Capture the cell that displays the provided text and extract its (x, y) central coordinate. 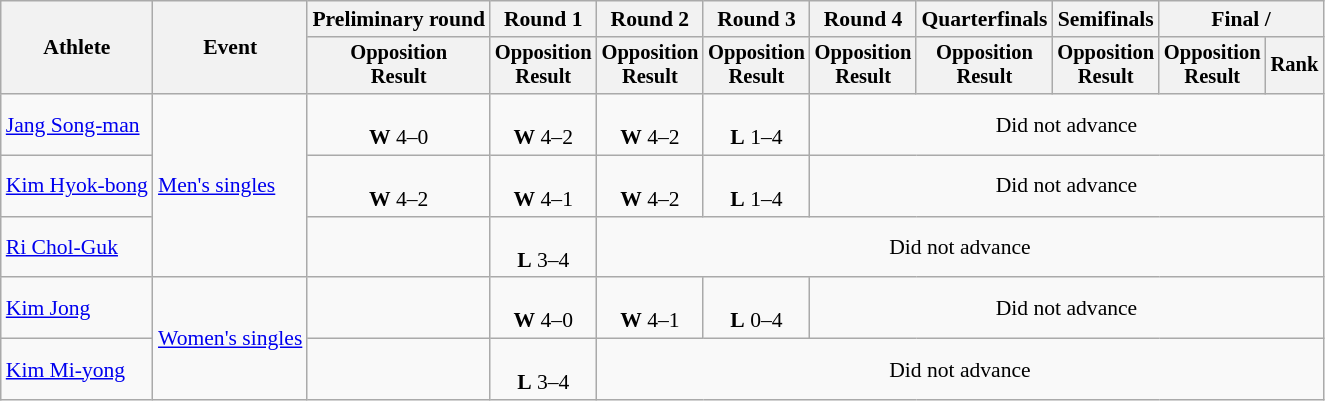
Men's singles (230, 186)
Athlete (77, 48)
Kim Mi-yong (77, 370)
Final / (1241, 19)
Women's singles (230, 339)
Jang Song-man (77, 124)
Semifinals (1106, 19)
Preliminary round (398, 19)
Ri Chol-Guk (77, 248)
Kim Hyok-bong (77, 186)
Round 3 (756, 19)
Round 2 (650, 19)
Kim Jong (77, 308)
Event (230, 48)
L 0–4 (756, 308)
Round 1 (544, 19)
Quarterfinals (984, 19)
Rank (1295, 66)
Round 4 (864, 19)
